Extract the (x, y) coordinate from the center of the cell holding the provided text.  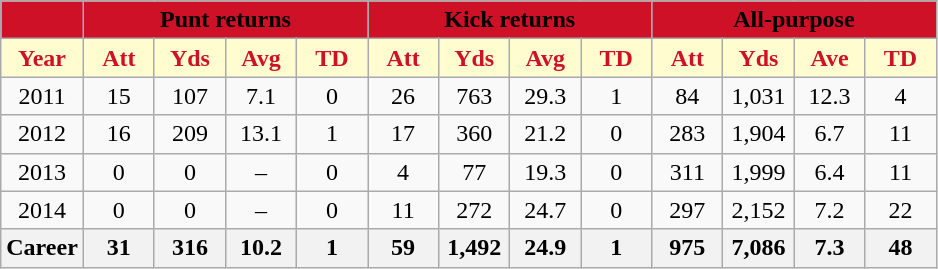
10.2 (260, 248)
2011 (42, 96)
24.9 (546, 248)
19.3 (546, 172)
316 (190, 248)
107 (190, 96)
16 (118, 134)
48 (900, 248)
13.1 (260, 134)
1,904 (758, 134)
All-purpose (794, 20)
17 (404, 134)
1,031 (758, 96)
2012 (42, 134)
29.3 (546, 96)
7.2 (830, 210)
7.3 (830, 248)
24.7 (546, 210)
1,999 (758, 172)
7,086 (758, 248)
77 (474, 172)
763 (474, 96)
283 (688, 134)
84 (688, 96)
2,152 (758, 210)
297 (688, 210)
Year (42, 58)
311 (688, 172)
360 (474, 134)
Punt returns (225, 20)
15 (118, 96)
31 (118, 248)
6.4 (830, 172)
975 (688, 248)
21.2 (546, 134)
7.1 (260, 96)
12.3 (830, 96)
1,492 (474, 248)
209 (190, 134)
Career (42, 248)
22 (900, 210)
6.7 (830, 134)
Kick returns (510, 20)
26 (404, 96)
Ave (830, 58)
272 (474, 210)
59 (404, 248)
2014 (42, 210)
2013 (42, 172)
